Search for the cell housing the specified text and yield its [x, y] center coordinate. 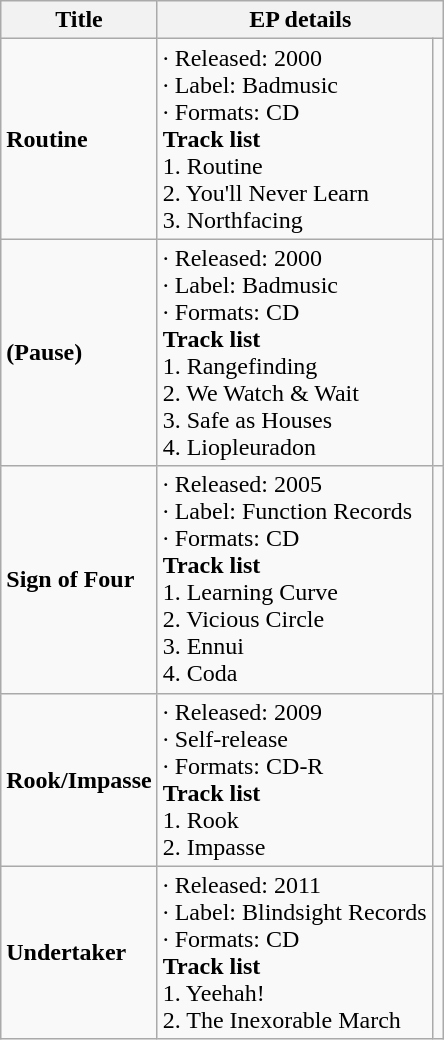
EP details [300, 20]
Undertaker [79, 952]
Sign of Four [79, 580]
Title [79, 20]
Rook/Impasse [79, 780]
· Released: 2011· Label: Blindsight Records· Formats: CDTrack list1. Yeehah!2. The Inexorable March [294, 952]
· Released: 2000· Label: Badmusic· Formats: CDTrack list1. Rangefinding2. We Watch & Wait3. Safe as Houses4. Liopleuradon [294, 352]
· Released: 2009· Self-release· Formats: CD-RTrack list1. Rook2. Impasse [294, 780]
(Pause) [79, 352]
· Released: 2000· Label: Badmusic· Formats: CDTrack list1. Routine2. You'll Never Learn3. Northfacing [294, 139]
· Released: 2005· Label: Function Records· Formats: CDTrack list1. Learning Curve2. Vicious Circle3. Ennui4. Coda [294, 580]
Routine [79, 139]
